Detect which cell encompasses the target text, then output its [x, y] center coordinate. 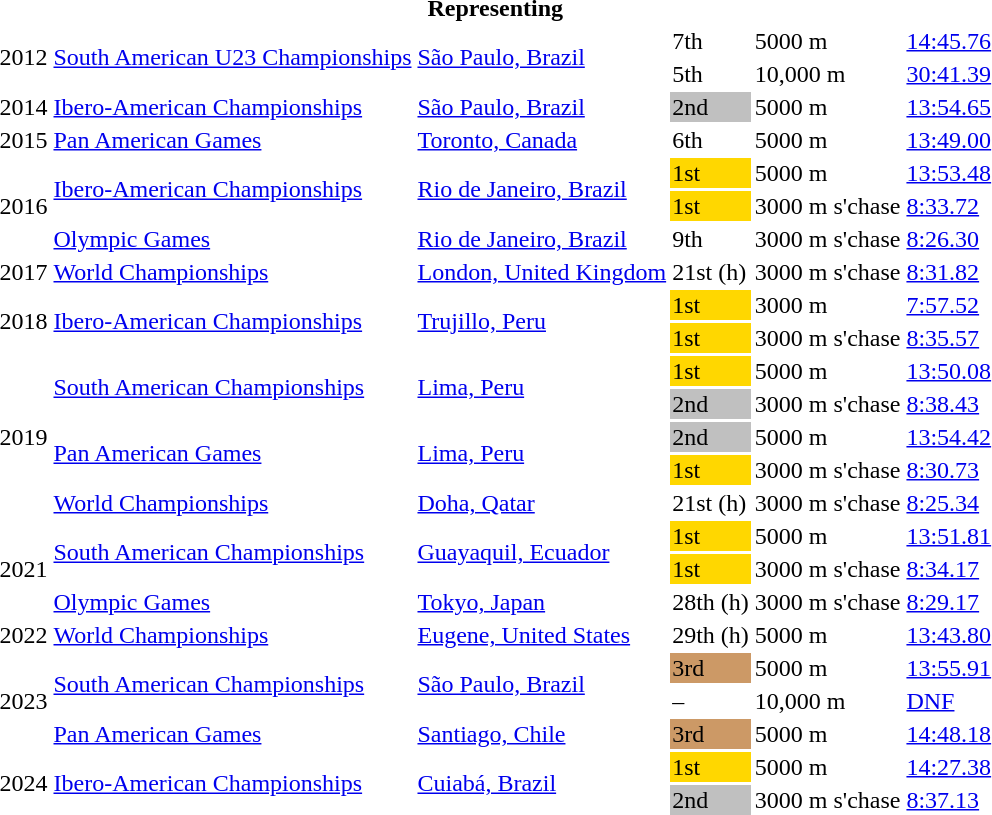
Tokyo, Japan [542, 602]
Santiago, Chile [542, 734]
Trujillo, Peru [542, 322]
South American U23 Championships [232, 58]
Cuiabá, Brazil [542, 784]
29th (h) [711, 635]
Toronto, Canada [542, 140]
5th [711, 74]
7th [711, 41]
Eugene, United States [542, 635]
Guayaquil, Ecuador [542, 552]
Doha, Qatar [542, 503]
9th [711, 239]
3000 m [828, 305]
London, United Kingdom [542, 272]
28th (h) [711, 602]
6th [711, 140]
– [711, 701]
